Scan for the cell matching the given text and deliver its (x, y) coordinate at center. 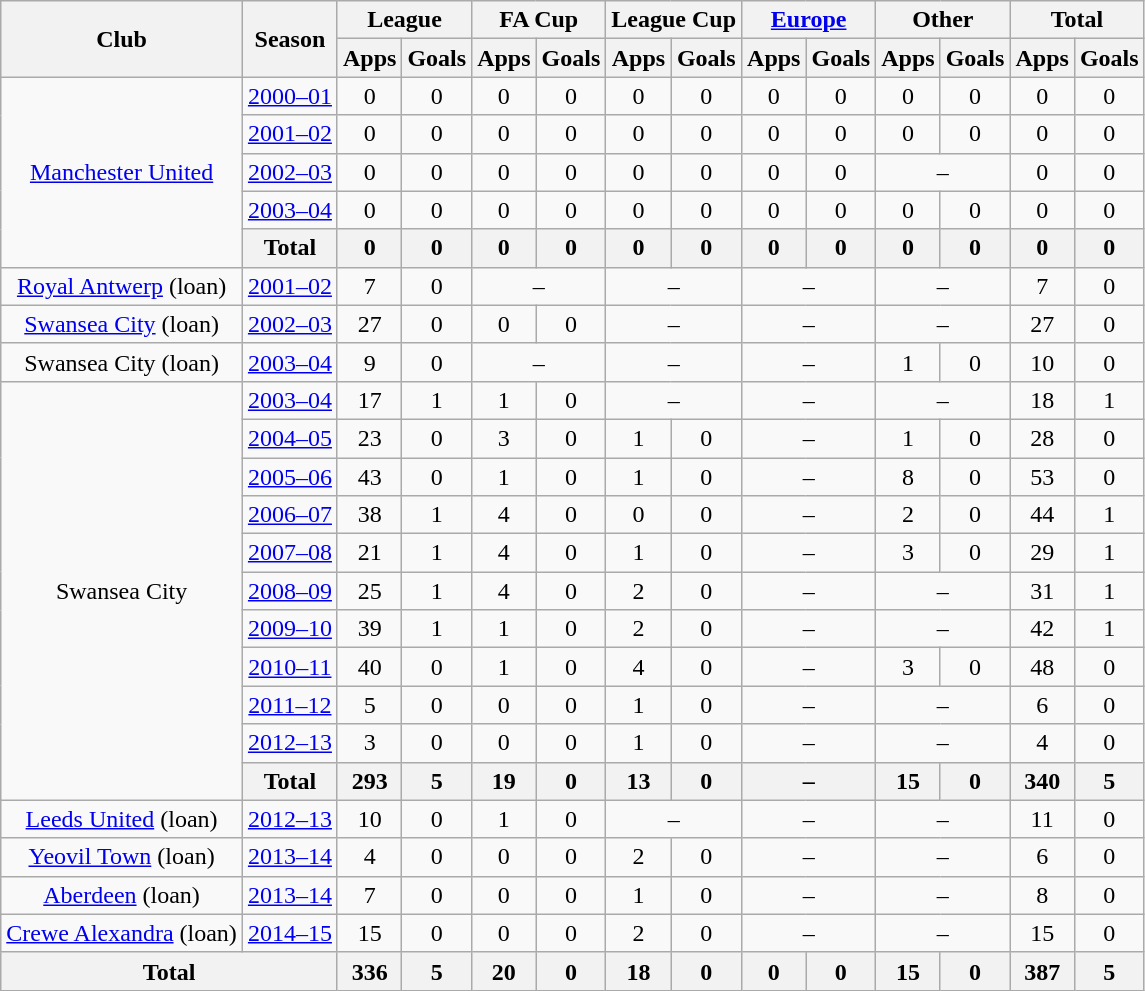
43 (369, 477)
48 (1042, 667)
2008–09 (290, 591)
340 (1042, 781)
25 (369, 591)
387 (1042, 971)
40 (369, 667)
53 (1042, 477)
293 (369, 781)
17 (369, 400)
19 (504, 781)
2007–08 (290, 553)
336 (369, 971)
Club (122, 39)
21 (369, 553)
2011–12 (290, 705)
2010–11 (290, 667)
31 (1042, 591)
Other (943, 20)
38 (369, 515)
28 (1042, 438)
2006–07 (290, 515)
Royal Antwerp (loan) (122, 286)
29 (1042, 553)
20 (504, 971)
13 (638, 781)
9 (369, 362)
League Cup (674, 20)
2009–10 (290, 629)
2004–05 (290, 438)
23 (369, 438)
Season (290, 39)
2005–06 (290, 477)
2014–15 (290, 933)
Yeovil Town (loan) (122, 857)
Manchester United (122, 172)
44 (1042, 515)
11 (1042, 819)
39 (369, 629)
Leeds United (loan) (122, 819)
League (404, 20)
2000–01 (290, 96)
Europe (809, 20)
Aberdeen (loan) (122, 895)
Crewe Alexandra (loan) (122, 933)
42 (1042, 629)
FA Cup (539, 20)
Swansea City (122, 590)
